Find where the given text appears and provide that cell's center as [x, y] coordinate. 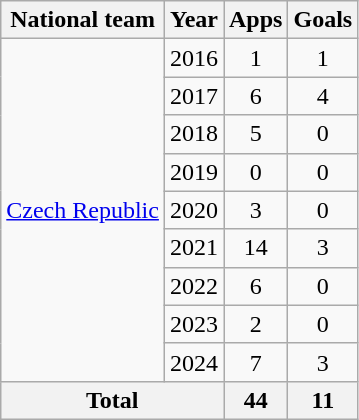
7 [256, 362]
2020 [194, 210]
Year [194, 20]
14 [256, 248]
Total [112, 400]
2018 [194, 134]
Goals [323, 20]
11 [323, 400]
2022 [194, 286]
44 [256, 400]
Czech Republic [83, 210]
2 [256, 324]
2021 [194, 248]
5 [256, 134]
2016 [194, 58]
2023 [194, 324]
2017 [194, 96]
2019 [194, 172]
Apps [256, 20]
National team [83, 20]
2024 [194, 362]
4 [323, 96]
